Return [x, y] of the center of cell containing provided text 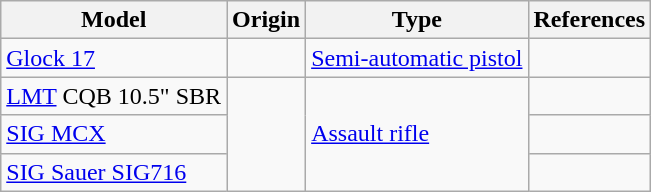
Assault rifle [417, 134]
References [590, 20]
Glock 17 [114, 58]
Semi-automatic pistol [417, 58]
Type [417, 20]
Origin [266, 20]
LMT CQB 10.5" SBR [114, 96]
SIG MCX [114, 134]
Model [114, 20]
SIG Sauer SIG716 [114, 172]
